Identify which cell holds the provided text, then report its (X, Y) central coordinate. 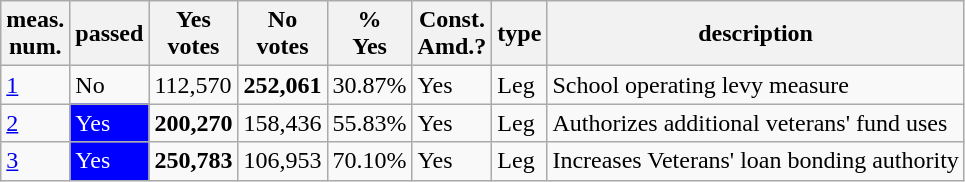
meas.num. (36, 34)
106,953 (282, 161)
Const.Amd.? (452, 34)
2 (36, 123)
250,783 (194, 161)
School operating levy measure (756, 85)
30.87% (370, 85)
passed (110, 34)
type (520, 34)
1 (36, 85)
description (756, 34)
Increases Veterans' loan bonding authority (756, 161)
112,570 (194, 85)
%Yes (370, 34)
No (110, 85)
70.10% (370, 161)
158,436 (282, 123)
252,061 (282, 85)
Authorizes additional veterans' fund uses (756, 123)
200,270 (194, 123)
Novotes (282, 34)
55.83% (370, 123)
Yesvotes (194, 34)
3 (36, 161)
